Extract the (x, y) coordinate from the center of the cell holding the provided text.  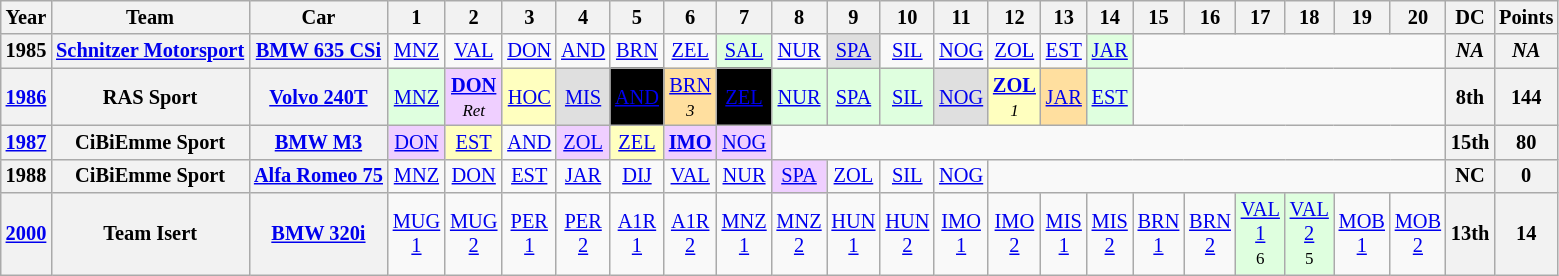
17 (1260, 17)
PER1 (529, 234)
1 (416, 17)
15 (1159, 17)
MUG2 (474, 234)
Team (150, 17)
MUG1 (416, 234)
20 (1418, 17)
HUN2 (907, 234)
BRN (637, 51)
DC (1470, 17)
1986 (26, 97)
1985 (26, 51)
5 (637, 17)
HUN1 (854, 234)
2 (474, 17)
13 (1064, 17)
Volvo 240T (318, 97)
MIS2 (1110, 234)
BMW 635 CSi (318, 51)
MOB1 (1362, 234)
BMW M3 (318, 142)
IMO (690, 142)
16 (1210, 17)
13th (1470, 234)
Team Isert (150, 234)
NC (1470, 176)
IMO1 (961, 234)
MNZ1 (744, 234)
11 (961, 17)
BRN3 (690, 97)
Alfa Romeo 75 (318, 176)
Points (1526, 17)
80 (1526, 142)
7 (744, 17)
HOC (529, 97)
BRN2 (1210, 234)
BRN1 (1159, 234)
10 (907, 17)
8 (800, 17)
2000 (26, 234)
RAS Sport (150, 97)
VAL25 (1310, 234)
VAL16 (1260, 234)
MOB2 (1418, 234)
ZOL1 (1014, 97)
144 (1526, 97)
15th (1470, 142)
A1R1 (637, 234)
Schnitzer Motorsport (150, 51)
6 (690, 17)
DIJ (637, 176)
1987 (26, 142)
PER2 (583, 234)
8th (1470, 97)
BMW 320i (318, 234)
12 (1014, 17)
DONRet (474, 97)
MIS1 (1064, 234)
9 (854, 17)
1988 (26, 176)
18 (1310, 17)
Year (26, 17)
19 (1362, 17)
Car (318, 17)
3 (529, 17)
SAL (744, 51)
MNZ2 (800, 234)
MIS (583, 97)
IMO2 (1014, 234)
4 (583, 17)
A1R2 (690, 234)
0 (1526, 176)
